Scan for the cell matching the given text and deliver its (X, Y) coordinate at center. 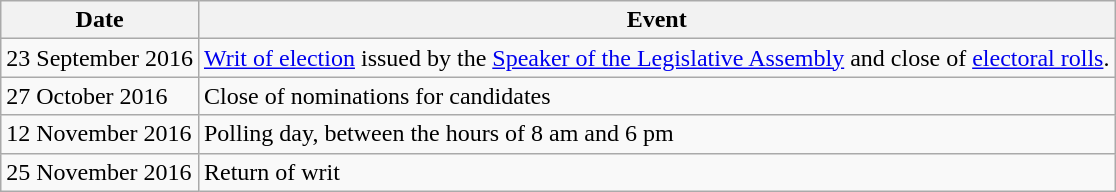
Date (100, 20)
Polling day, between the hours of 8 am and 6 pm (656, 134)
23 September 2016 (100, 58)
12 November 2016 (100, 134)
25 November 2016 (100, 172)
27 October 2016 (100, 96)
Close of nominations for candidates (656, 96)
Return of writ (656, 172)
Writ of election issued by the Speaker of the Legislative Assembly and close of electoral rolls. (656, 58)
Event (656, 20)
